Extract the [X, Y] coordinate from the center of the cell holding the provided text.  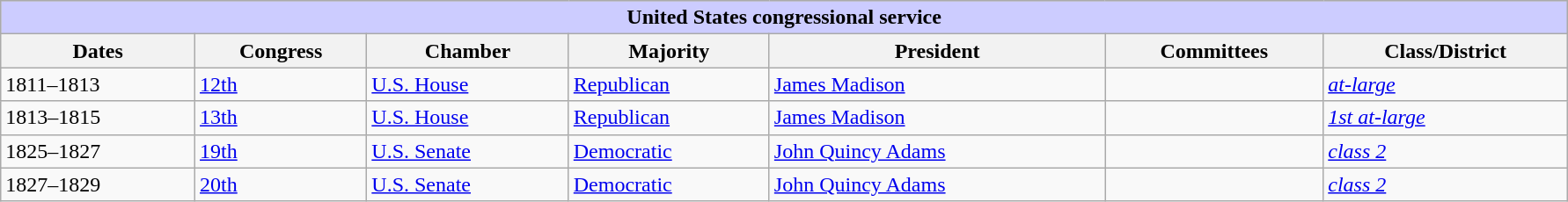
12th [282, 84]
Chamber [468, 51]
United States congressional service [785, 18]
Committees [1214, 51]
President [937, 51]
19th [282, 151]
1827–1829 [99, 184]
Dates [99, 51]
Majority [669, 51]
Congress [282, 51]
1st at-large [1446, 118]
Class/District [1446, 51]
1811–1813 [99, 84]
at-large [1446, 84]
1813–1815 [99, 118]
13th [282, 118]
1825–1827 [99, 151]
20th [282, 184]
